Scan for the cell matching the given text and deliver its (X, Y) coordinate at center. 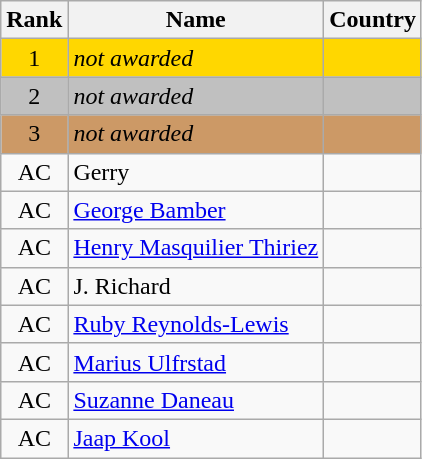
Gerry (196, 172)
2 (34, 96)
Suzanne Daneau (196, 400)
Jaap Kool (196, 438)
Marius Ulfrstad (196, 362)
Country (373, 20)
George Bamber (196, 210)
Rank (34, 20)
Name (196, 20)
3 (34, 134)
1 (34, 58)
Henry Masquilier Thiriez (196, 248)
Ruby Reynolds-Lewis (196, 324)
J. Richard (196, 286)
